Scan for the cell matching the given text and deliver its (x, y) coordinate at center. 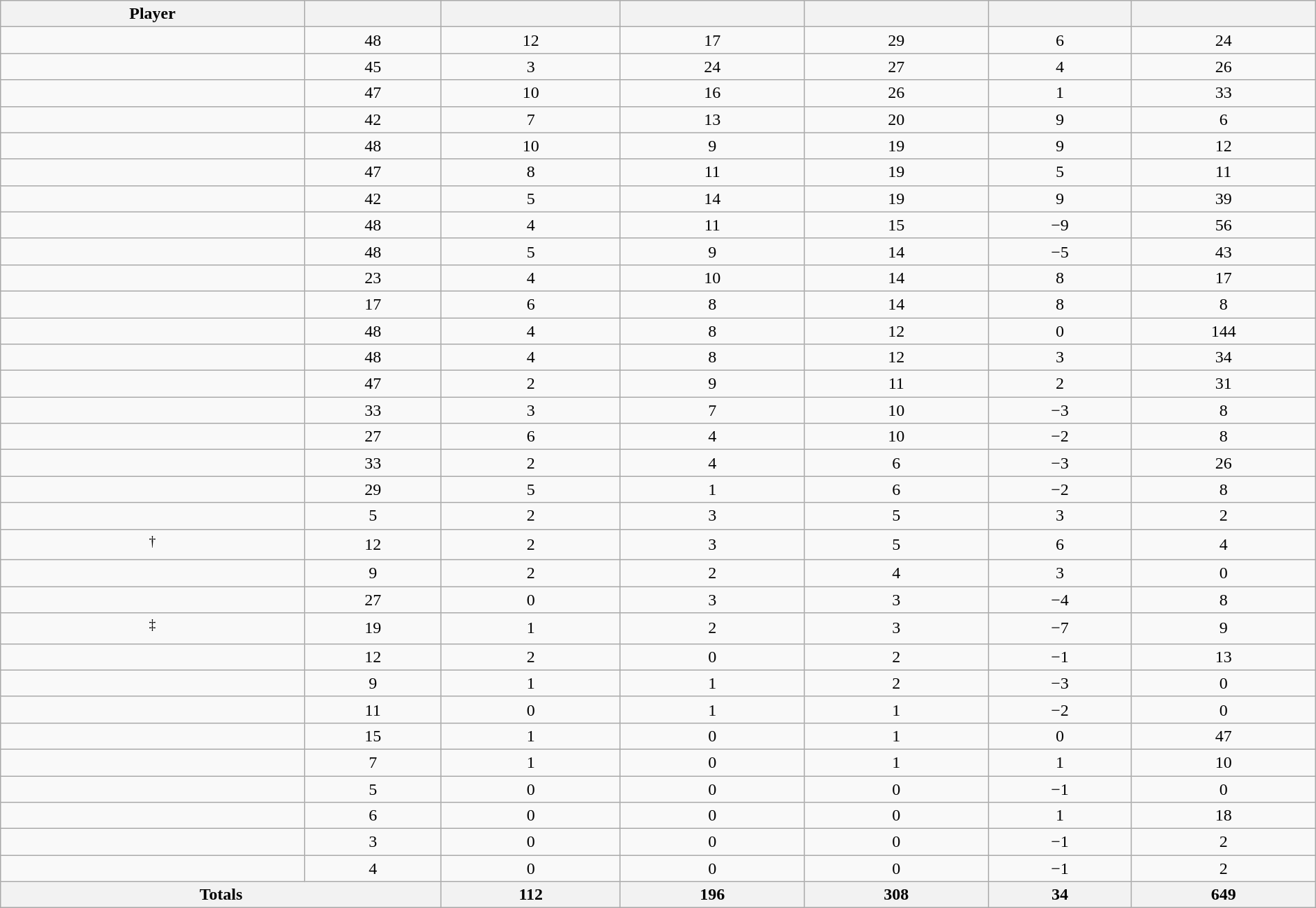
20 (897, 119)
Player (153, 14)
308 (897, 895)
649 (1223, 895)
−9 (1060, 225)
† (153, 544)
196 (712, 895)
−4 (1060, 600)
56 (1223, 225)
−5 (1060, 251)
‡ (153, 629)
23 (373, 278)
Totals (221, 895)
16 (712, 93)
43 (1223, 251)
31 (1223, 384)
112 (531, 895)
144 (1223, 331)
45 (373, 67)
18 (1223, 816)
39 (1223, 199)
−7 (1060, 629)
